Pinpoint the cell where the given text exists, returning its [x, y] midpoint coordinate. 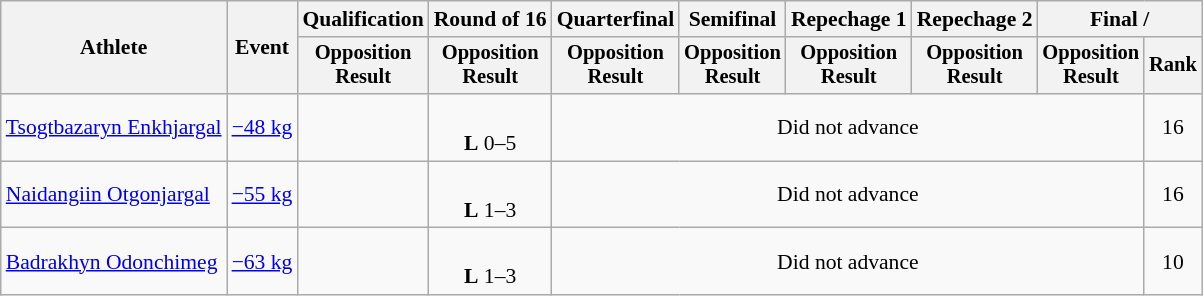
Repechage 1 [849, 19]
Badrakhyn Odonchimeg [114, 262]
Tsogtbazaryn Enkhjargal [114, 128]
Final / [1120, 19]
Qualification [362, 19]
10 [1173, 262]
Round of 16 [490, 19]
Quarterfinal [616, 19]
Athlete [114, 48]
−48 kg [262, 128]
−55 kg [262, 194]
Naidangiin Otgonjargal [114, 194]
L 0–5 [490, 128]
Repechage 2 [975, 19]
Rank [1173, 66]
Semifinal [732, 19]
Event [262, 48]
−63 kg [262, 262]
